Capture the cell that displays the provided text and extract its (x, y) central coordinate. 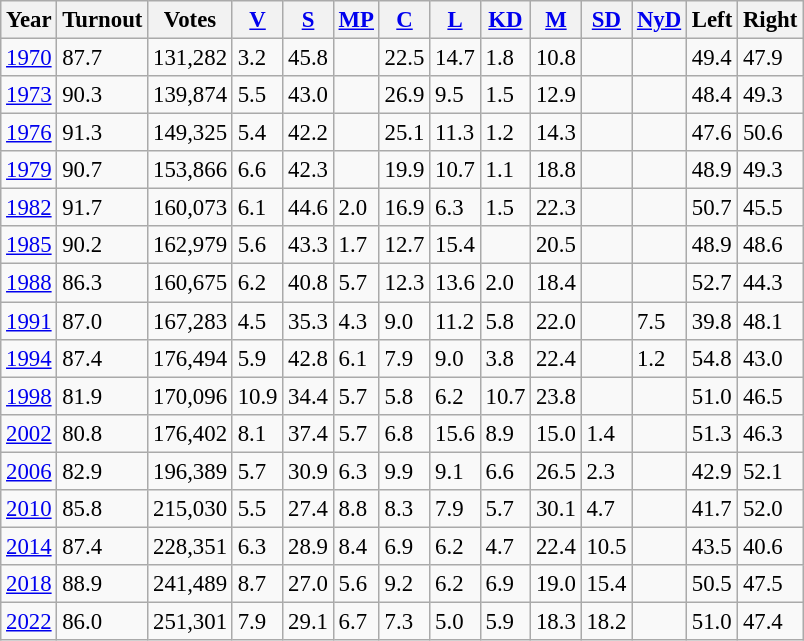
52.0 (770, 509)
20.5 (556, 245)
7.3 (404, 621)
49.4 (712, 58)
45.5 (770, 208)
22.3 (556, 208)
18.8 (556, 170)
18.3 (556, 621)
30.9 (308, 471)
48.1 (770, 321)
6.8 (404, 433)
215,030 (190, 509)
M (556, 20)
46.3 (770, 433)
12.3 (404, 283)
1994 (29, 358)
47.4 (770, 621)
176,494 (190, 358)
2002 (29, 433)
43.5 (712, 546)
Votes (190, 20)
7.5 (660, 321)
10.5 (606, 546)
5.0 (455, 621)
160,675 (190, 283)
13.6 (455, 283)
90.2 (102, 245)
9.2 (404, 584)
50.6 (770, 133)
1973 (29, 95)
15.6 (455, 433)
47.9 (770, 58)
11.2 (455, 321)
87.7 (102, 58)
51.3 (712, 433)
15.0 (556, 433)
2018 (29, 584)
10.9 (257, 396)
4.5 (257, 321)
42.9 (712, 471)
42.2 (308, 133)
KD (505, 20)
196,389 (190, 471)
27.0 (308, 584)
1.8 (505, 58)
170,096 (190, 396)
35.3 (308, 321)
23.8 (556, 396)
42.3 (308, 170)
40.8 (308, 283)
86.3 (102, 283)
Left (712, 20)
1.1 (505, 170)
Turnout (102, 20)
1.7 (356, 245)
18.2 (606, 621)
26.9 (404, 95)
1.4 (606, 433)
2010 (29, 509)
Right (770, 20)
46.5 (770, 396)
1970 (29, 58)
8.7 (257, 584)
14.7 (455, 58)
5.4 (257, 133)
162,979 (190, 245)
C (404, 20)
9.5 (455, 95)
3.2 (257, 58)
82.9 (102, 471)
45.8 (308, 58)
44.3 (770, 283)
39.8 (712, 321)
228,351 (190, 546)
1982 (29, 208)
91.7 (102, 208)
26.5 (556, 471)
90.3 (102, 95)
52.7 (712, 283)
44.6 (308, 208)
1976 (29, 133)
91.3 (102, 133)
SD (606, 20)
22.5 (404, 58)
MP (356, 20)
85.8 (102, 509)
131,282 (190, 58)
8.4 (356, 546)
52.1 (770, 471)
L (455, 20)
1998 (29, 396)
2.3 (606, 471)
160,073 (190, 208)
87.0 (102, 321)
9.1 (455, 471)
37.4 (308, 433)
4.3 (356, 321)
18.4 (556, 283)
1985 (29, 245)
8.8 (356, 509)
12.9 (556, 95)
42.8 (308, 358)
139,874 (190, 95)
149,325 (190, 133)
Year (29, 20)
47.5 (770, 584)
19.9 (404, 170)
54.8 (712, 358)
3.8 (505, 358)
28.9 (308, 546)
6.7 (356, 621)
176,402 (190, 433)
11.3 (455, 133)
30.1 (556, 509)
1991 (29, 321)
29.1 (308, 621)
153,866 (190, 170)
V (257, 20)
27.4 (308, 509)
1988 (29, 283)
12.7 (404, 245)
251,301 (190, 621)
241,489 (190, 584)
167,283 (190, 321)
81.9 (102, 396)
2006 (29, 471)
1979 (29, 170)
50.5 (712, 584)
10.8 (556, 58)
8.3 (404, 509)
88.9 (102, 584)
8.1 (257, 433)
43.3 (308, 245)
80.8 (102, 433)
2022 (29, 621)
9.9 (404, 471)
48.4 (712, 95)
NyD (660, 20)
50.7 (712, 208)
34.4 (308, 396)
90.7 (102, 170)
2014 (29, 546)
40.6 (770, 546)
25.1 (404, 133)
8.9 (505, 433)
S (308, 20)
19.0 (556, 584)
41.7 (712, 509)
48.6 (770, 245)
47.6 (712, 133)
16.9 (404, 208)
86.0 (102, 621)
22.0 (556, 321)
14.3 (556, 133)
